Pinpoint the cell where the given text exists, returning its [X, Y] midpoint coordinate. 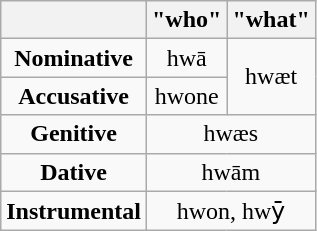
hwon, hwȳ [230, 211]
"who" [186, 20]
Instrumental [74, 211]
"what" [271, 20]
Genitive [74, 134]
hwone [186, 96]
hwām [230, 172]
hwæt [271, 77]
hwæs [230, 134]
hwā [186, 58]
Dative [74, 172]
Accusative [74, 96]
Nominative [74, 58]
